Extract the [x, y] coordinate from the center of the cell holding the provided text.  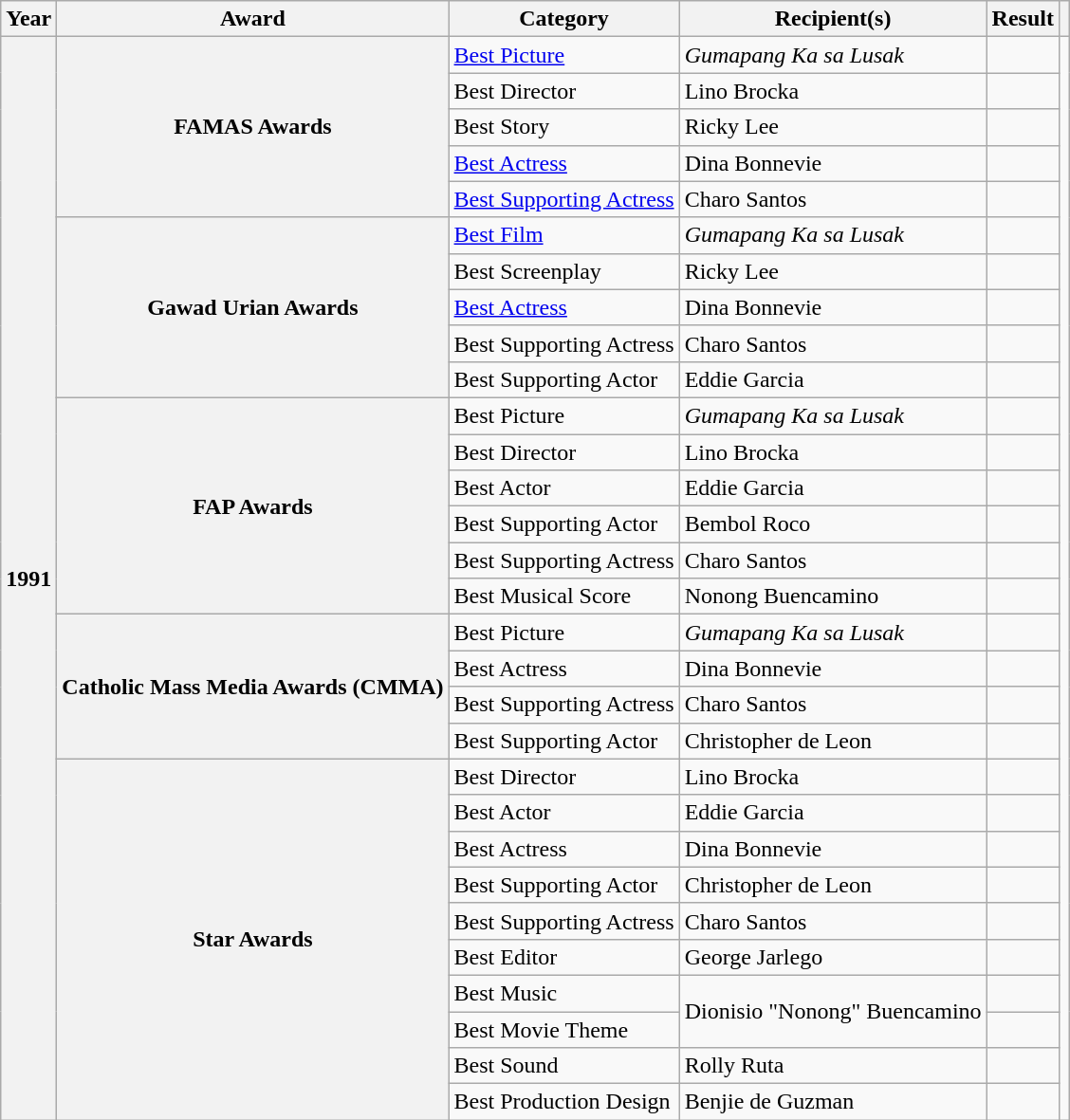
FAP Awards [252, 505]
Best Story [563, 127]
Best Production Design [563, 1102]
Category [563, 19]
1991 [28, 578]
Nonong Buencamino [833, 597]
Best Sound [563, 1066]
Best Editor [563, 957]
Catholic Mass Media Awards (CMMA) [252, 687]
FAMAS Awards [252, 127]
Result [1023, 19]
Year [28, 19]
Star Awards [252, 939]
Dionisio "Nonong" Buencamino [833, 1011]
Benjie de Guzman [833, 1102]
Best Musical Score [563, 597]
Gawad Urian Awards [252, 307]
Best Screenplay [563, 271]
Best Movie Theme [563, 1029]
Award [252, 19]
Best Music [563, 993]
Rolly Ruta [833, 1066]
Bembol Roco [833, 524]
Recipient(s) [833, 19]
George Jarlego [833, 957]
Best Film [563, 235]
